Locate the cell with the specified text and output its [X, Y] center coordinate. 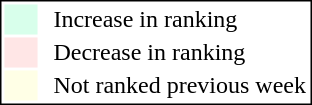
Not ranked previous week [180, 85]
Increase in ranking [180, 19]
Decrease in ranking [180, 53]
